Detect which cell encompasses the target text, then output its [x, y] center coordinate. 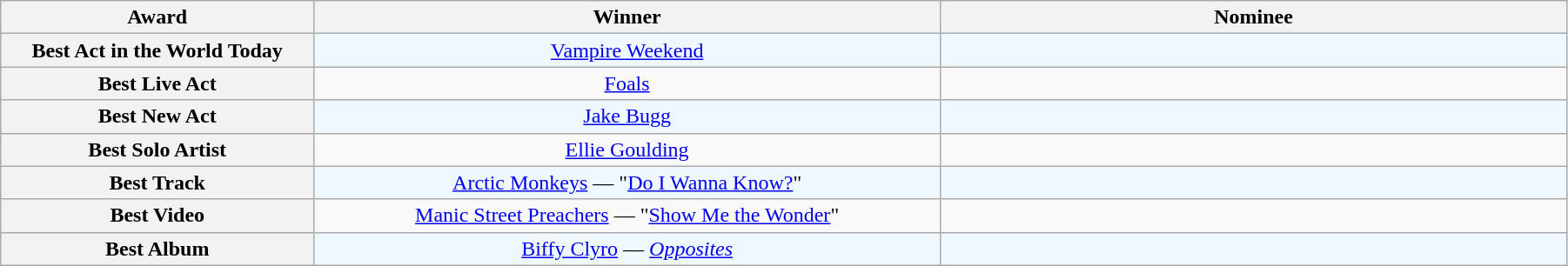
Arctic Monkeys — "Do I Wanna Know?" [627, 183]
Best Act in the World Today [157, 50]
Foals [627, 83]
Best Solo Artist [157, 150]
Ellie Goulding [627, 150]
Manic Street Preachers — "Show Me the Wonder" [627, 216]
Nominee [1254, 17]
Jake Bugg [627, 116]
Best Album [157, 249]
Best New Act [157, 116]
Best Track [157, 183]
Biffy Clyro — Opposites [627, 249]
Winner [627, 17]
Best Live Act [157, 83]
Vampire Weekend [627, 50]
Award [157, 17]
Best Video [157, 216]
